Provide the (x, y) coordinate of the cell's center where the given text is located.  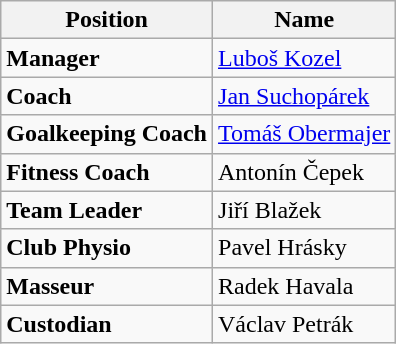
Manager (107, 58)
Goalkeeping Coach (107, 134)
Team Leader (107, 210)
Custodian (107, 324)
Coach (107, 96)
Radek Havala (304, 286)
Club Physio (107, 248)
Masseur (107, 286)
Pavel Hrásky (304, 248)
Jiří Blažek (304, 210)
Tomáš Obermajer (304, 134)
Name (304, 20)
Luboš Kozel (304, 58)
Position (107, 20)
Antonín Čepek (304, 172)
Václav Petrák (304, 324)
Fitness Coach (107, 172)
Jan Suchopárek (304, 96)
